Search for the cell housing the specified text and yield its [X, Y] center coordinate. 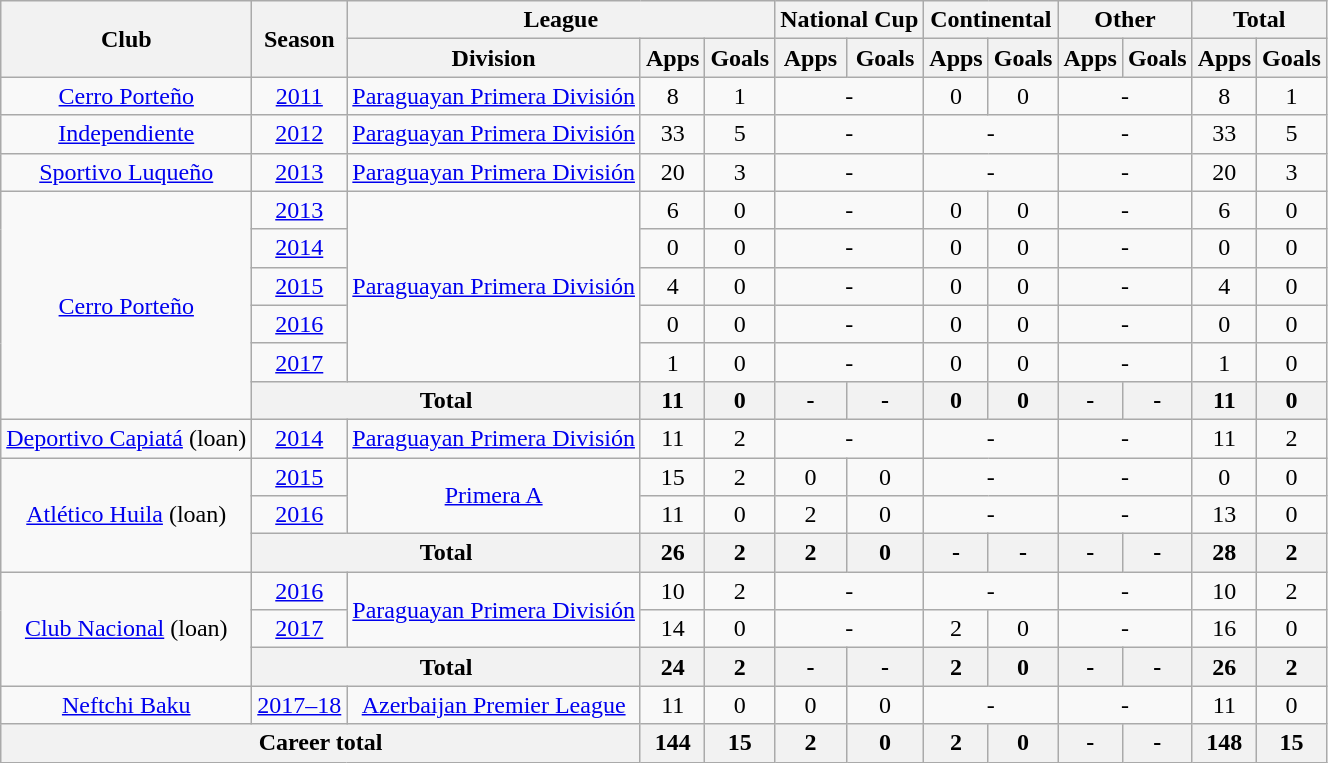
13 [1224, 515]
National Cup [850, 20]
Continental [991, 20]
Neftchi Baku [126, 705]
2011 [300, 96]
Deportivo Capiatá (loan) [126, 438]
24 [672, 667]
Primera A [494, 496]
2012 [300, 134]
Independiente [126, 134]
Sportivo Luqueño [126, 172]
Other [1125, 20]
Atlético Huila (loan) [126, 515]
16 [1224, 629]
Club Nacional (loan) [126, 629]
Club [126, 39]
Season [300, 39]
148 [1224, 743]
Career total [321, 743]
144 [672, 743]
2017–18 [300, 705]
Division [494, 58]
14 [672, 629]
League [561, 20]
28 [1224, 553]
Azerbaijan Premier League [494, 705]
